Output the [X, Y] coordinate of the center of the cell containing the given text.  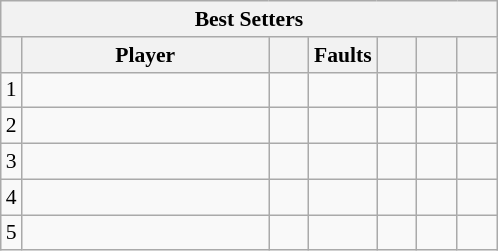
Best Setters [249, 19]
3 [12, 162]
2 [12, 126]
5 [12, 233]
Player [146, 55]
Faults [343, 55]
4 [12, 197]
1 [12, 90]
